Extract the [x, y] coordinate from the center of the cell holding the provided text.  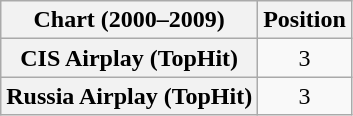
Chart (2000–2009) [130, 20]
Russia Airplay (TopHit) [130, 96]
CIS Airplay (TopHit) [130, 58]
Position [305, 20]
